For the text-containing cell, return its midpoint in (X, Y) coordinate format. 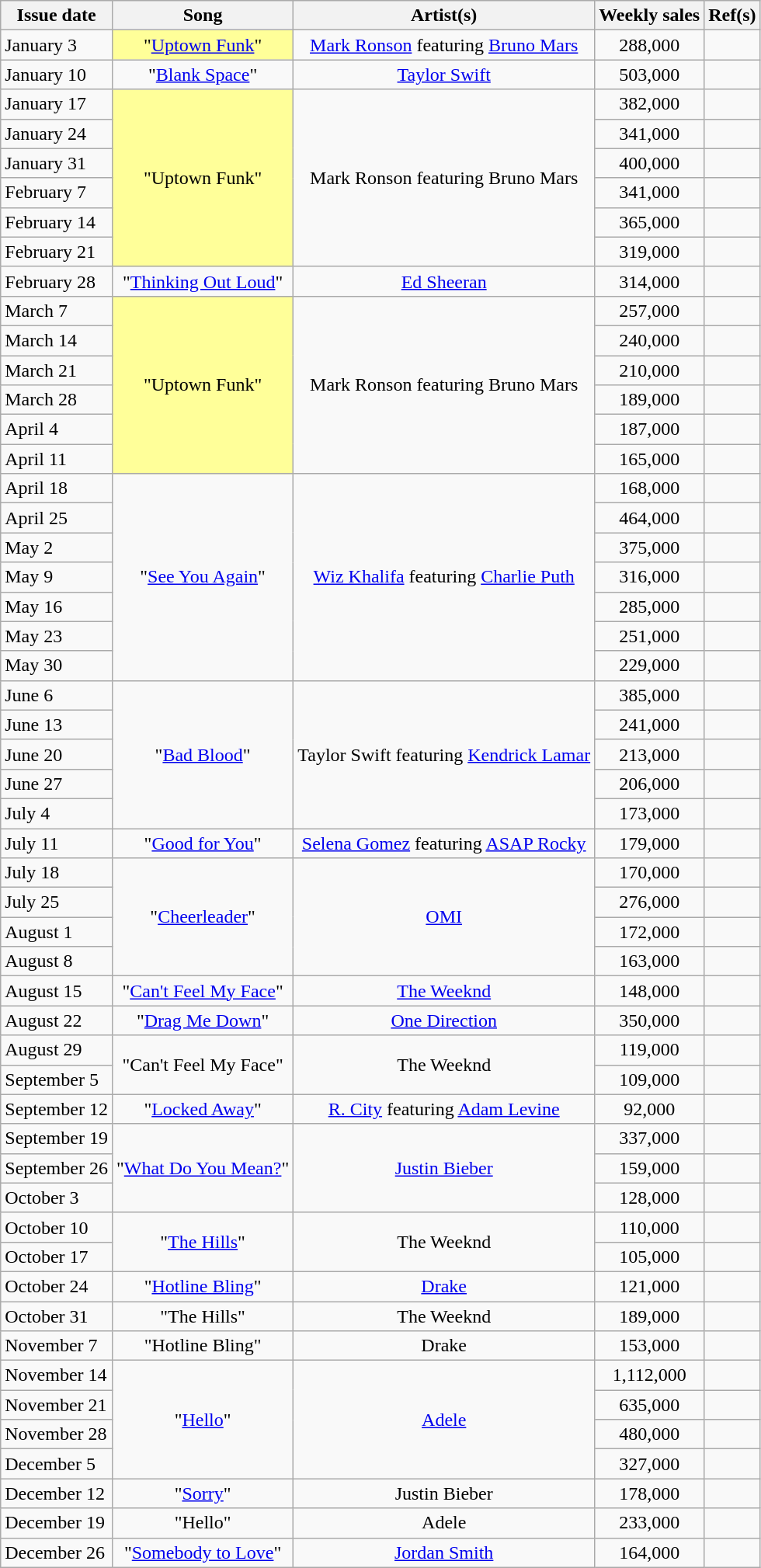
385,000 (649, 695)
August 15 (57, 991)
October 10 (57, 1227)
June 13 (57, 725)
February 21 (57, 252)
Ed Sheeran (444, 281)
"Sorry" (202, 1493)
178,000 (649, 1493)
November 28 (57, 1434)
August 8 (57, 961)
January 24 (57, 134)
480,000 (649, 1434)
August 1 (57, 932)
October 31 (57, 1316)
December 12 (57, 1493)
July 11 (57, 843)
October 17 (57, 1257)
One Direction (444, 1020)
July 25 (57, 902)
Wiz Khalifa featuring Charlie Puth (444, 577)
153,000 (649, 1346)
July 18 (57, 873)
"Good for You" (202, 843)
187,000 (649, 429)
March 28 (57, 400)
173,000 (649, 813)
February 7 (57, 193)
327,000 (649, 1464)
Artist(s) (444, 16)
503,000 (649, 75)
December 19 (57, 1523)
165,000 (649, 459)
June 27 (57, 784)
288,000 (649, 45)
January 17 (57, 104)
170,000 (649, 873)
July 4 (57, 813)
121,000 (649, 1286)
168,000 (649, 488)
April 25 (57, 518)
365,000 (649, 222)
337,000 (649, 1139)
316,000 (649, 577)
Song (202, 16)
"Thinking Out Loud" (202, 281)
206,000 (649, 784)
May 16 (57, 607)
276,000 (649, 902)
105,000 (649, 1257)
Weekly sales (649, 16)
163,000 (649, 961)
"Locked Away" (202, 1109)
April 11 (57, 459)
Issue date (57, 16)
October 3 (57, 1198)
September 19 (57, 1139)
May 9 (57, 577)
February 28 (57, 281)
229,000 (649, 666)
"Somebody to Love" (202, 1552)
210,000 (649, 370)
213,000 (649, 754)
April 18 (57, 488)
March 7 (57, 311)
December 5 (57, 1464)
March 14 (57, 340)
128,000 (649, 1198)
464,000 (649, 518)
November 14 (57, 1375)
251,000 (649, 636)
"See You Again" (202, 577)
June 20 (57, 754)
92,000 (649, 1109)
November 7 (57, 1346)
240,000 (649, 340)
164,000 (649, 1552)
109,000 (649, 1080)
257,000 (649, 311)
375,000 (649, 548)
Taylor Swift featuring Kendrick Lamar (444, 754)
241,000 (649, 725)
April 4 (57, 429)
110,000 (649, 1227)
February 14 (57, 222)
September 12 (57, 1109)
319,000 (649, 252)
Selena Gomez featuring ASAP Rocky (444, 843)
Ref(s) (732, 16)
119,000 (649, 1050)
January 31 (57, 163)
172,000 (649, 932)
382,000 (649, 104)
September 26 (57, 1168)
Jordan Smith (444, 1552)
August 22 (57, 1020)
September 5 (57, 1080)
"Drag Me Down" (202, 1020)
June 6 (57, 695)
350,000 (649, 1020)
May 23 (57, 636)
March 21 (57, 370)
December 26 (57, 1552)
400,000 (649, 163)
233,000 (649, 1523)
148,000 (649, 991)
635,000 (649, 1405)
"Cheerleader" (202, 917)
OMI (444, 917)
May 2 (57, 548)
January 3 (57, 45)
Taylor Swift (444, 75)
"What Do You Mean?" (202, 1168)
May 30 (57, 666)
285,000 (649, 607)
314,000 (649, 281)
179,000 (649, 843)
"Bad Blood" (202, 754)
"Blank Space" (202, 75)
October 24 (57, 1286)
January 10 (57, 75)
R. City featuring Adam Levine (444, 1109)
1,112,000 (649, 1375)
159,000 (649, 1168)
August 29 (57, 1050)
November 21 (57, 1405)
